For the text-containing cell, return its midpoint in (x, y) coordinate format. 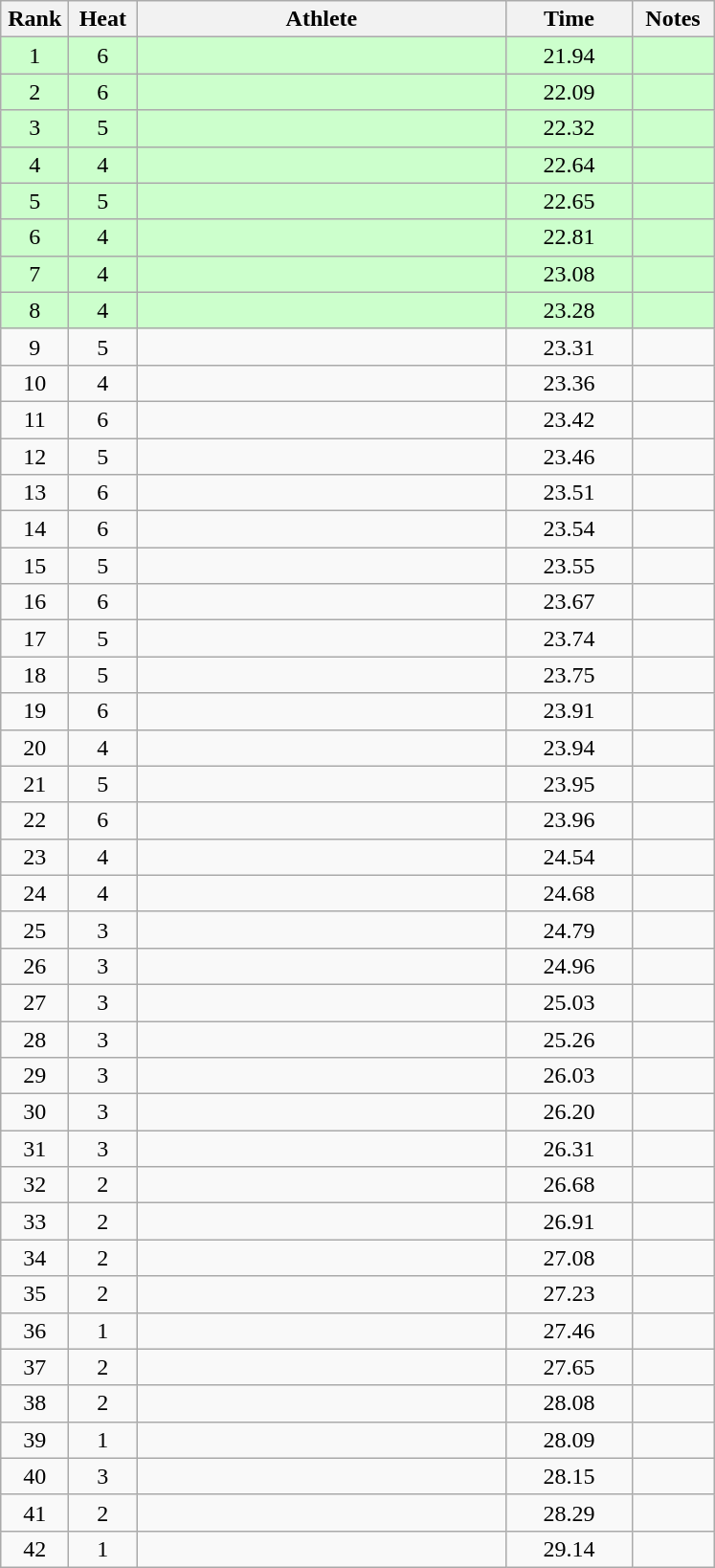
18 (34, 675)
22 (34, 820)
8 (34, 310)
36 (34, 1331)
22.09 (569, 92)
27.65 (569, 1367)
23.54 (569, 529)
28 (34, 1039)
24.79 (569, 930)
38 (34, 1403)
28.09 (569, 1440)
23.55 (569, 566)
29.14 (569, 1549)
25.03 (569, 1002)
26 (34, 966)
39 (34, 1440)
26.31 (569, 1149)
28.29 (569, 1512)
23.67 (569, 602)
34 (34, 1258)
28.15 (569, 1476)
28.08 (569, 1403)
Time (569, 19)
30 (34, 1112)
23.91 (569, 711)
26.68 (569, 1185)
35 (34, 1294)
23.42 (569, 419)
23.08 (569, 274)
26.20 (569, 1112)
27.46 (569, 1331)
7 (34, 274)
23.36 (569, 383)
17 (34, 638)
40 (34, 1476)
41 (34, 1512)
13 (34, 493)
23.51 (569, 493)
21 (34, 784)
25 (34, 930)
27.08 (569, 1258)
27 (34, 1002)
26.91 (569, 1221)
19 (34, 711)
23.28 (569, 310)
23.75 (569, 675)
31 (34, 1149)
23.94 (569, 748)
29 (34, 1076)
14 (34, 529)
Rank (34, 19)
23.31 (569, 347)
10 (34, 383)
27.23 (569, 1294)
23 (34, 857)
23.46 (569, 457)
22.32 (569, 128)
42 (34, 1549)
24.96 (569, 966)
37 (34, 1367)
32 (34, 1185)
24.68 (569, 893)
22.65 (569, 201)
25.26 (569, 1039)
23.95 (569, 784)
23.74 (569, 638)
24 (34, 893)
12 (34, 457)
22.81 (569, 237)
16 (34, 602)
20 (34, 748)
11 (34, 419)
15 (34, 566)
26.03 (569, 1076)
Notes (673, 19)
24.54 (569, 857)
33 (34, 1221)
23.96 (569, 820)
22.64 (569, 165)
Athlete (322, 19)
9 (34, 347)
Heat (103, 19)
21.94 (569, 56)
